Scan for the cell matching the given text and deliver its [X, Y] coordinate at center. 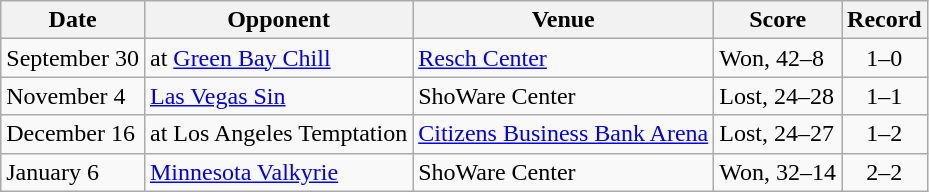
at Green Bay Chill [278, 58]
Won, 32–14 [778, 172]
Las Vegas Sin [278, 96]
at Los Angeles Temptation [278, 134]
Date [73, 20]
December 16 [73, 134]
January 6 [73, 172]
Record [885, 20]
Lost, 24–28 [778, 96]
Score [778, 20]
Resch Center [564, 58]
Opponent [278, 20]
November 4 [73, 96]
September 30 [73, 58]
Lost, 24–27 [778, 134]
1–2 [885, 134]
Won, 42–8 [778, 58]
Minnesota Valkyrie [278, 172]
1–1 [885, 96]
2–2 [885, 172]
Citizens Business Bank Arena [564, 134]
1–0 [885, 58]
Venue [564, 20]
